Search for the cell housing the specified text and yield its [X, Y] center coordinate. 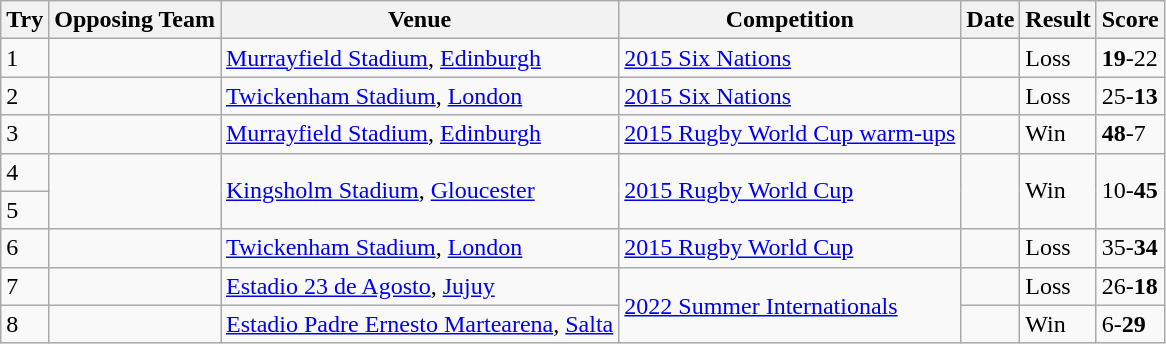
1 [25, 58]
19-22 [1130, 58]
Date [990, 20]
4 [25, 172]
Estadio 23 de Agosto, Jujuy [419, 286]
Estadio Padre Ernesto Martearena, Salta [419, 324]
Result [1058, 20]
Venue [419, 20]
7 [25, 286]
Try [25, 20]
35-34 [1130, 248]
2022 Summer Internationals [790, 305]
Score [1130, 20]
6-29 [1130, 324]
Competition [790, 20]
2 [25, 96]
Kingsholm Stadium, Gloucester [419, 191]
10-45 [1130, 191]
25-13 [1130, 96]
2015 Rugby World Cup warm-ups [790, 134]
3 [25, 134]
Opposing Team [135, 20]
6 [25, 248]
5 [25, 210]
8 [25, 324]
48-7 [1130, 134]
26-18 [1130, 286]
